Scan for the cell matching the given text and deliver its [x, y] coordinate at center. 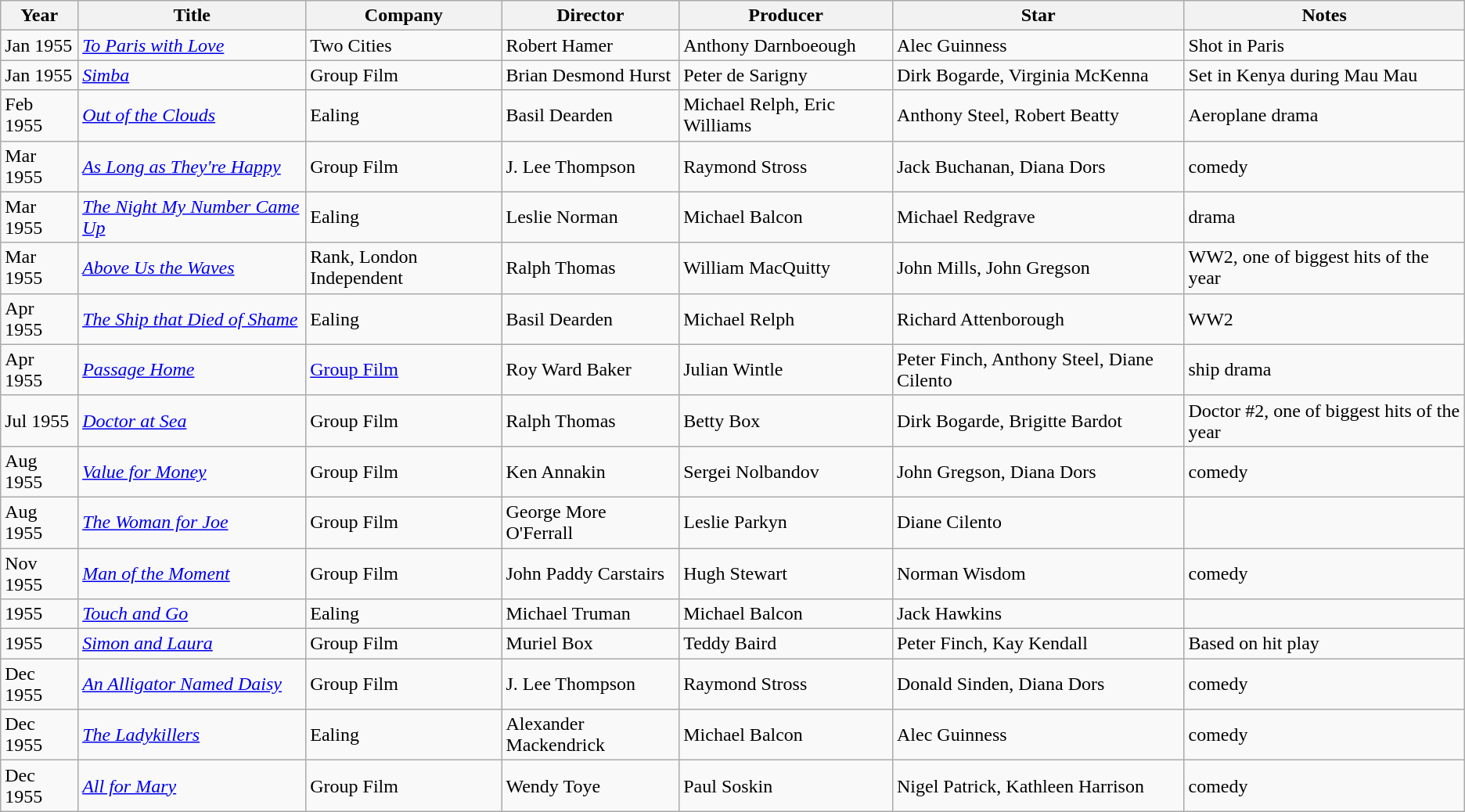
Diane Cilento [1038, 523]
As Long as They're Happy [193, 166]
Jul 1955 [39, 421]
John Gregson, Diana Dors [1038, 471]
Company [404, 16]
drama [1324, 217]
Richard Attenborough [1038, 319]
ship drama [1324, 369]
The Woman for Joe [193, 523]
Touch and Go [193, 614]
WW2 [1324, 319]
Peter Finch, Anthony Steel, Diane Cilento [1038, 369]
Jack Buchanan, Diana Dors [1038, 166]
Director [590, 16]
Year [39, 16]
Leslie Norman [590, 217]
Michael Redgrave [1038, 217]
Donald Sinden, Diana Dors [1038, 684]
Producer [786, 16]
Passage Home [193, 369]
Anthony Darnboeough [786, 45]
Michael Relph, Eric Williams [786, 116]
Jack Hawkins [1038, 614]
Rank, London Independent [404, 268]
Aeroplane drama [1324, 116]
Hugh Stewart [786, 573]
The Ship that Died of Shame [193, 319]
John Paddy Carstairs [590, 573]
Michael Relph [786, 319]
Two Cities [404, 45]
Man of the Moment [193, 573]
George More O'Ferrall [590, 523]
Notes [1324, 16]
All for Mary [193, 785]
Peter de Sarigny [786, 75]
Doctor at Sea [193, 421]
Betty Box [786, 421]
Feb 1955 [39, 116]
Dirk Bogarde, Brigitte Bardot [1038, 421]
The Night My Number Came Up [193, 217]
To Paris with Love [193, 45]
Brian Desmond Hurst [590, 75]
Title [193, 16]
Roy Ward Baker [590, 369]
Julian Wintle [786, 369]
Teddy Baird [786, 644]
Out of the Clouds [193, 116]
John Mills, John Gregson [1038, 268]
Wendy Toye [590, 785]
Set in Kenya during Mau Mau [1324, 75]
Doctor #2, one of biggest hits of the year [1324, 421]
Above Us the Waves [193, 268]
Leslie Parkyn [786, 523]
William MacQuitty [786, 268]
Muriel Box [590, 644]
Sergei Nolbandov [786, 471]
Star [1038, 16]
Nov 1955 [39, 573]
Based on hit play [1324, 644]
An Alligator Named Daisy [193, 684]
Simba [193, 75]
Paul Soskin [786, 785]
WW2, one of biggest hits of the year [1324, 268]
Dirk Bogarde, Virginia McKenna [1038, 75]
Robert Hamer [590, 45]
Michael Truman [590, 614]
Anthony Steel, Robert Beatty [1038, 116]
Value for Money [193, 471]
Alexander Mackendrick [590, 735]
Simon and Laura [193, 644]
Ken Annakin [590, 471]
Peter Finch, Kay Kendall [1038, 644]
Norman Wisdom [1038, 573]
Shot in Paris [1324, 45]
Nigel Patrick, Kathleen Harrison [1038, 785]
The Ladykillers [193, 735]
